Find where the given text appears and provide that cell's center as (X, Y) coordinate. 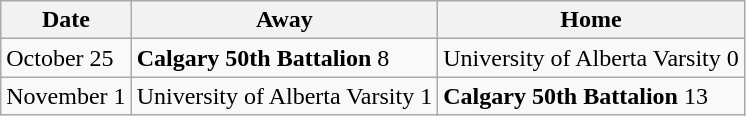
Home (592, 20)
Calgary 50th Battalion 8 (284, 58)
Calgary 50th Battalion 13 (592, 96)
Away (284, 20)
October 25 (66, 58)
November 1 (66, 96)
Date (66, 20)
University of Alberta Varsity 1 (284, 96)
University of Alberta Varsity 0 (592, 58)
